Determine the [X, Y] coordinate at the center of the cell enclosing the given text.  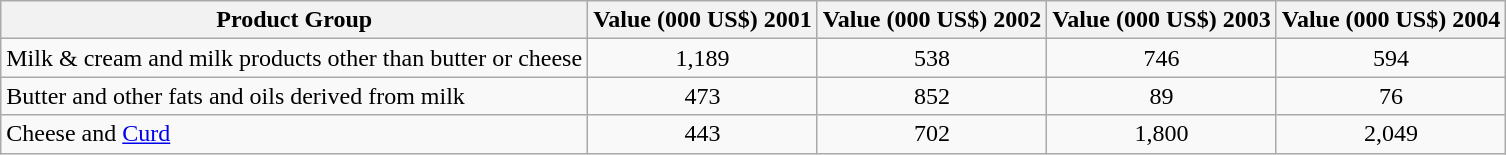
Cheese and Curd [294, 134]
76 [1391, 96]
746 [1162, 58]
2,049 [1391, 134]
Value (000 US$) 2004 [1391, 20]
89 [1162, 96]
538 [932, 58]
1,189 [703, 58]
702 [932, 134]
Value (000 US$) 2003 [1162, 20]
Value (000 US$) 2002 [932, 20]
443 [703, 134]
852 [932, 96]
594 [1391, 58]
1,800 [1162, 134]
Butter and other fats and oils derived from milk [294, 96]
Product Group [294, 20]
473 [703, 96]
Value (000 US$) 2001 [703, 20]
Milk & cream and milk products other than butter or cheese [294, 58]
